Search for the cell housing the specified text and yield its (x, y) center coordinate. 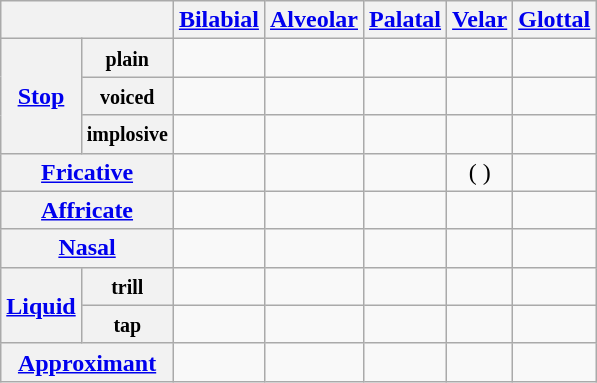
plain (127, 58)
trill (127, 286)
tap (127, 324)
Palatal (406, 20)
Bilabial (218, 20)
Approximant (88, 362)
Stop (41, 96)
implosive (127, 134)
Liquid (41, 305)
( ) (480, 172)
Fricative (88, 172)
Velar (480, 20)
voiced (127, 96)
Nasal (88, 248)
Glottal (554, 20)
Alveolar (314, 20)
Affricate (88, 210)
